Pinpoint the cell where the given text exists, returning its [X, Y] midpoint coordinate. 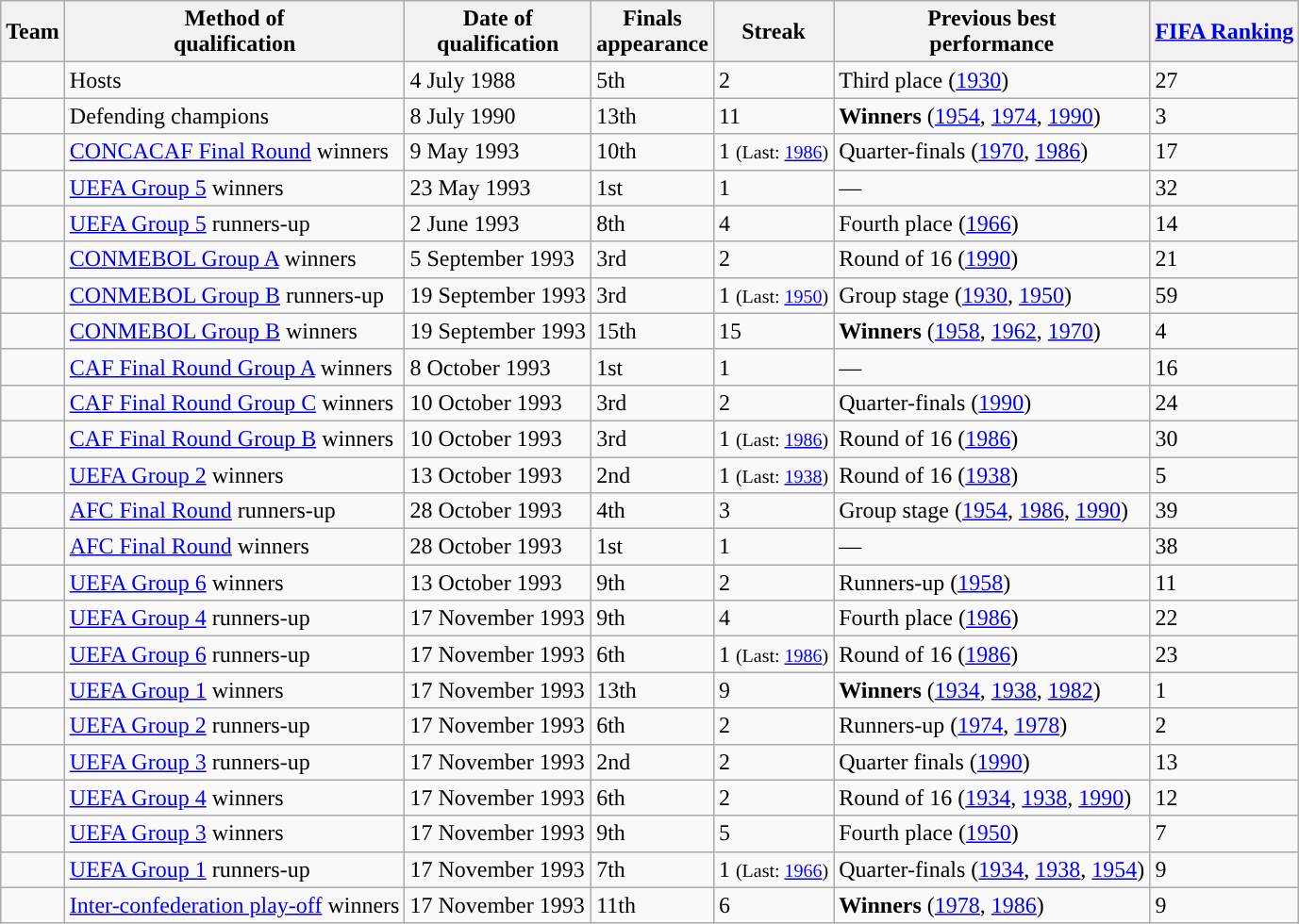
Fourth place (1966) [992, 223]
14 [1224, 223]
UEFA Group 1 runners-up [234, 869]
UEFA Group 4 winners [234, 798]
8 July 1990 [498, 116]
CONMEBOL Group A winners [234, 259]
Quarter-finals (1970, 1986) [992, 152]
2 June 1993 [498, 223]
5th [653, 80]
4th [653, 511]
Previous bestperformance [992, 32]
Quarter finals (1990) [992, 762]
5 September 1993 [498, 259]
UEFA Group 3 winners [234, 833]
Round of 16 (1938) [992, 474]
Third place (1930) [992, 80]
Date ofqualification [498, 32]
AFC Final Round runners-up [234, 511]
Streak [774, 32]
UEFA Group 3 runners-up [234, 762]
8th [653, 223]
Winners (1954, 1974, 1990) [992, 116]
Hosts [234, 80]
CONMEBOL Group B runners-up [234, 295]
UEFA Group 2 winners [234, 474]
22 [1224, 619]
16 [1224, 367]
Quarter-finals (1934, 1938, 1954) [992, 869]
Finalsappearance [653, 32]
6 [774, 905]
UEFA Group 1 winners [234, 690]
Winners (1958, 1962, 1970) [992, 331]
9 May 1993 [498, 152]
24 [1224, 403]
UEFA Group 2 runners-up [234, 726]
Runners-up (1958) [992, 583]
UEFA Group 5 winners [234, 188]
Group stage (1954, 1986, 1990) [992, 511]
CAF Final Round Group C winners [234, 403]
CONCACAF Final Round winners [234, 152]
15 [774, 331]
39 [1224, 511]
8 October 1993 [498, 367]
CAF Final Round Group B winners [234, 438]
Runners-up (1974, 1978) [992, 726]
17 [1224, 152]
UEFA Group 5 runners-up [234, 223]
UEFA Group 6 runners-up [234, 654]
32 [1224, 188]
23 [1224, 654]
AFC Final Round winners [234, 547]
FIFA Ranking [1224, 32]
21 [1224, 259]
Winners (1934, 1938, 1982) [992, 690]
Team [33, 32]
4 July 1988 [498, 80]
Group stage (1930, 1950) [992, 295]
Inter-confederation play-off winners [234, 905]
12 [1224, 798]
UEFA Group 6 winners [234, 583]
7 [1224, 833]
Winners (1978, 1986) [992, 905]
59 [1224, 295]
Round of 16 (1990) [992, 259]
Fourth place (1950) [992, 833]
23 May 1993 [498, 188]
1 (Last: 1950) [774, 295]
CAF Final Round Group A winners [234, 367]
Fourth place (1986) [992, 619]
Round of 16 (1934, 1938, 1990) [992, 798]
1 (Last: 1966) [774, 869]
Defending champions [234, 116]
Quarter-finals (1990) [992, 403]
1 (Last: 1938) [774, 474]
11th [653, 905]
38 [1224, 547]
13 [1224, 762]
CONMEBOL Group B winners [234, 331]
UEFA Group 4 runners-up [234, 619]
Method ofqualification [234, 32]
27 [1224, 80]
30 [1224, 438]
7th [653, 869]
10th [653, 152]
15th [653, 331]
